Determine the [X, Y] coordinate at the center of the cell enclosing the given text.  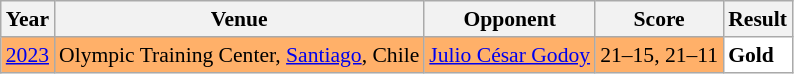
Venue [239, 19]
21–15, 21–11 [659, 55]
Julio César Godoy [510, 55]
Opponent [510, 19]
Result [758, 19]
Score [659, 19]
Year [28, 19]
Olympic Training Center, Santiago, Chile [239, 55]
Gold [758, 55]
2023 [28, 55]
